Scan for the cell matching the given text and deliver its (X, Y) coordinate at center. 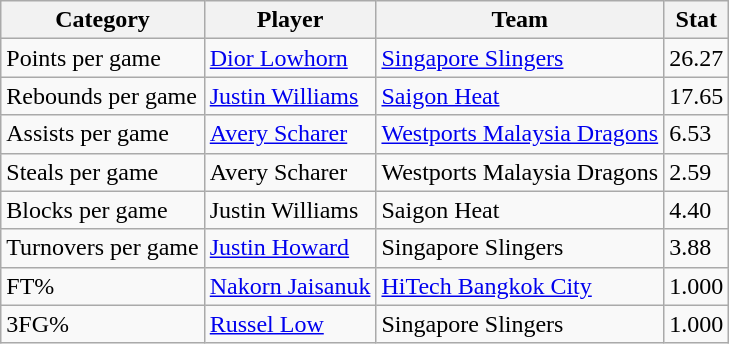
Points per game (102, 58)
Blocks per game (102, 210)
FT% (102, 286)
Steals per game (102, 172)
6.53 (696, 134)
Team (520, 20)
17.65 (696, 96)
Assists per game (102, 134)
HiTech Bangkok City (520, 286)
3.88 (696, 248)
Player (290, 20)
Rebounds per game (102, 96)
3FG% (102, 324)
4.40 (696, 210)
26.27 (696, 58)
Stat (696, 20)
2.59 (696, 172)
Justin Howard (290, 248)
Russel Low (290, 324)
Dior Lowhorn (290, 58)
Nakorn Jaisanuk (290, 286)
Category (102, 20)
Turnovers per game (102, 248)
